Scan for the cell matching the given text and deliver its (X, Y) coordinate at center. 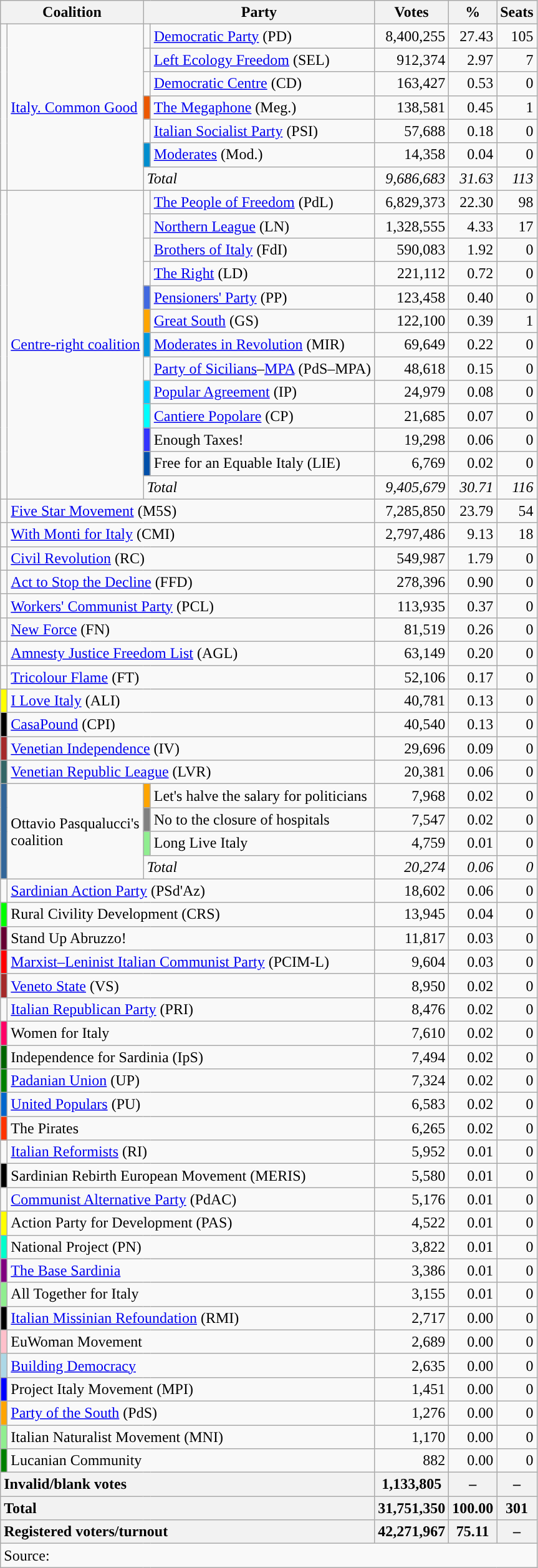
0.07 (473, 416)
Registered voters/turnout (188, 1532)
Coalition (72, 12)
113,935 (411, 606)
Italian Republican Party (PRI) (191, 1009)
With Monti for Italy (CMI) (191, 535)
Party of the South (PdS) (191, 1413)
Left Ecology Freedom (SEL) (262, 60)
0.37 (473, 606)
Source: (269, 1556)
Democratic Centre (CD) (262, 84)
Let's halve the salary for politicians (262, 796)
2,635 (411, 1365)
2.97 (473, 60)
The Base Sardinia (191, 1270)
Enough Taxes! (262, 440)
No to the closure of hospitals (262, 820)
40,540 (411, 725)
Communist Alternative Party (PdAC) (191, 1199)
21,685 (411, 416)
52,106 (411, 677)
Building Democracy (191, 1365)
882 (411, 1461)
301 (517, 1508)
4.33 (473, 226)
Moderates (Mod.) (262, 155)
27.43 (473, 36)
Independence for Sardinia (IpS) (191, 1057)
Invalid/blank votes (188, 1484)
2,797,486 (411, 535)
Venetian Republic League (LVR) (191, 772)
Lucanian Community (191, 1461)
122,100 (411, 321)
Democratic Party (PD) (262, 36)
75.11 (473, 1532)
New Force (FN) (191, 629)
Italian Socialist Party (PSI) (262, 131)
Italian Missinian Refoundation (RMI) (191, 1318)
0.17 (473, 677)
138,581 (411, 107)
Votes (411, 12)
Civil Revolution (RC) (191, 558)
Five Star Movement (M5S) (191, 511)
National Project (PN) (191, 1247)
0.40 (473, 298)
18,602 (411, 891)
11,817 (411, 938)
0.18 (473, 131)
1,451 (411, 1389)
4,759 (411, 843)
278,396 (411, 582)
6,769 (411, 463)
Long Live Italy (262, 843)
8,476 (411, 1009)
18 (517, 535)
9,405,679 (411, 487)
Party (259, 12)
Tricolour Flame (FT) (191, 677)
Italy. Common Good (75, 107)
All Together for Italy (191, 1294)
1,170 (411, 1436)
Brothers of Italy (FdI) (262, 249)
29,696 (411, 748)
0.45 (473, 107)
1,328,555 (411, 226)
590,083 (411, 249)
5,176 (411, 1199)
81,519 (411, 629)
Free for an Equable Italy (LIE) (262, 463)
5,580 (411, 1176)
6,265 (411, 1128)
6,829,373 (411, 202)
8,950 (411, 985)
Action Party for Development (PAS) (191, 1223)
0.39 (473, 321)
2,689 (411, 1342)
0.20 (473, 653)
1.79 (473, 558)
Act to Stop the Decline (FFD) (191, 582)
Workers' Communist Party (PCL) (191, 606)
0.09 (473, 748)
7,547 (411, 820)
116 (517, 487)
The Right (LD) (262, 273)
9.13 (473, 535)
42,271,967 (411, 1532)
Stand Up Abruzzo! (191, 938)
9,686,683 (411, 178)
30.71 (473, 487)
17 (517, 226)
Cantiere Popolare (CP) (262, 416)
0.15 (473, 369)
0.90 (473, 582)
7,285,850 (411, 511)
19,298 (411, 440)
3,386 (411, 1270)
48,618 (411, 369)
7,610 (411, 1033)
54 (517, 511)
20,274 (411, 867)
69,649 (411, 345)
7 (517, 60)
1,133,805 (411, 1484)
Moderates in Revolution (MIR) (262, 345)
912,374 (411, 60)
221,112 (411, 273)
9,604 (411, 962)
22.30 (473, 202)
Sardinian Action Party (PSd'Az) (191, 891)
0.72 (473, 273)
0.26 (473, 629)
8,400,255 (411, 36)
6,583 (411, 1105)
The Pirates (191, 1128)
Venetian Independence (IV) (191, 748)
3,155 (411, 1294)
Italian Naturalist Movement (MNI) (191, 1436)
24,979 (411, 392)
113 (517, 178)
Popular Agreement (IP) (262, 392)
EuWoman Movement (191, 1342)
Padanian Union (UP) (191, 1081)
7,324 (411, 1081)
549,987 (411, 558)
Seats (517, 12)
Centre-right coalition (75, 344)
I Love Italy (ALI) (191, 701)
0.53 (473, 84)
0.08 (473, 392)
57,688 (411, 131)
Women for Italy (191, 1033)
Sardinian Rebirth European Movement (MERIS) (191, 1176)
CasaPound (CPI) (191, 725)
105 (517, 36)
40,781 (411, 701)
23.79 (473, 511)
United Populars (PU) (191, 1105)
Veneto State (VS) (191, 985)
Italian Reformists (RI) (191, 1152)
Northern League (LN) (262, 226)
4,522 (411, 1223)
5,952 (411, 1152)
7,968 (411, 796)
The Megaphone (Meg.) (262, 107)
Ottavio Pasqualucci's coalition (75, 831)
% (473, 12)
63,149 (411, 653)
3,822 (411, 1247)
0.22 (473, 345)
Party of Sicilians–MPA (PdS–MPA) (262, 369)
Project Italy Movement (MPI) (191, 1389)
14,358 (411, 155)
Marxist–Leninist Italian Communist Party (PCIM-L) (191, 962)
Pensioners' Party (PP) (262, 298)
20,381 (411, 772)
98 (517, 202)
100.00 (473, 1508)
7,494 (411, 1057)
31.63 (473, 178)
1,276 (411, 1413)
31,751,350 (411, 1508)
163,427 (411, 84)
13,945 (411, 914)
Amnesty Justice Freedom List (AGL) (191, 653)
2,717 (411, 1318)
Rural Civility Development (CRS) (191, 914)
Great South (GS) (262, 321)
123,458 (411, 298)
1.92 (473, 249)
The People of Freedom (PdL) (262, 202)
